Provide the [x, y] coordinate of the cell's center where the given text is located.  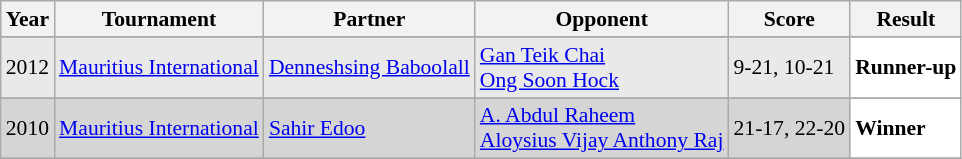
Winner [906, 128]
Score [789, 19]
Result [906, 19]
21-17, 22-20 [789, 128]
Gan Teik Chai Ong Soon Hock [602, 68]
9-21, 10-21 [789, 68]
2010 [28, 128]
Opponent [602, 19]
A. Abdul Raheem Aloysius Vijay Anthony Raj [602, 128]
2012 [28, 68]
Sahir Edoo [370, 128]
Runner-up [906, 68]
Year [28, 19]
Tournament [159, 19]
Denneshsing Baboolall [370, 68]
Partner [370, 19]
